From the cell containing the given text, extract its center point as [x, y] coordinate. 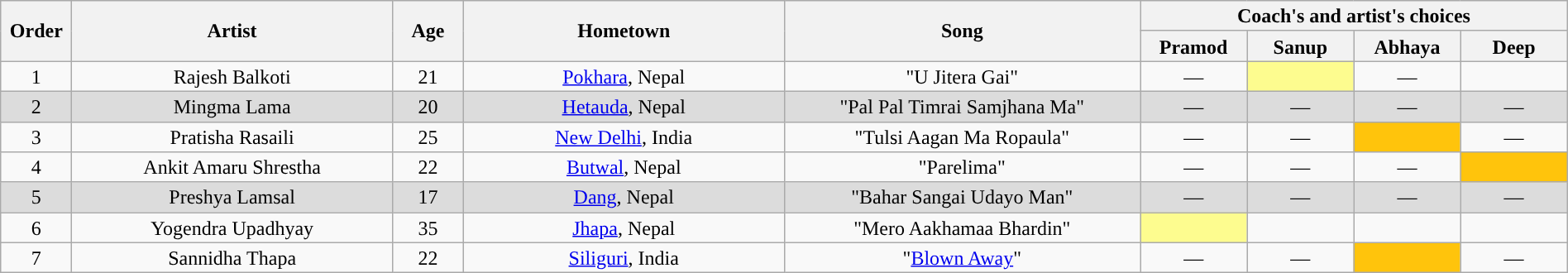
Sanup [1300, 46]
3 [36, 137]
Pratisha Rasaili [232, 137]
Jhapa, Nepal [624, 228]
Artist [232, 31]
25 [428, 137]
2 [36, 106]
Butwal, Nepal [624, 167]
Age [428, 31]
Pokhara, Nepal [624, 76]
New Delhi, India [624, 137]
Preshya Lamsal [232, 197]
21 [428, 76]
"Bahar Sangai Udayo Man" [963, 197]
Hetauda, Nepal [624, 106]
4 [36, 167]
17 [428, 197]
Mingma Lama [232, 106]
7 [36, 258]
"Blown Away" [963, 258]
"Tulsi Aagan Ma Ropaula" [963, 137]
Song [963, 31]
Order [36, 31]
Rajesh Balkoti [232, 76]
Yogendra Upadhyay [232, 228]
Siliguri, India [624, 258]
Coach's and artist's choices [1355, 17]
"U Jitera Gai" [963, 76]
Deep [1513, 46]
20 [428, 106]
Sannidha Thapa [232, 258]
1 [36, 76]
"Mero Aakhamaa Bhardin" [963, 228]
"Parelima" [963, 167]
Ankit Amaru Shrestha [232, 167]
"Pal Pal Timrai Samjhana Ma" [963, 106]
Hometown [624, 31]
Dang, Nepal [624, 197]
Abhaya [1408, 46]
5 [36, 197]
35 [428, 228]
6 [36, 228]
Pramod [1194, 46]
